Determine the (X, Y) coordinate at the center of the cell enclosing the given text.  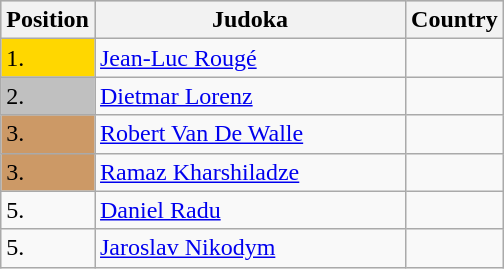
1. (48, 58)
Ramaz Kharshiladze (250, 172)
Robert Van De Walle (250, 134)
Jean-Luc Rougé (250, 58)
Country (455, 20)
Dietmar Lorenz (250, 96)
2. (48, 96)
Daniel Radu (250, 210)
Judoka (250, 20)
Jaroslav Nikodym (250, 248)
Position (48, 20)
